For the text-containing cell, return its midpoint in [X, Y] coordinate format. 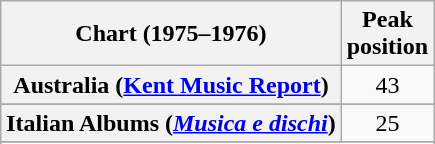
Peakposition [387, 34]
Chart (1975–1976) [171, 34]
25 [387, 123]
Italian Albums (Musica e dischi) [171, 123]
43 [387, 85]
Australia (Kent Music Report) [171, 85]
